Locate the cell with the specified text and output its (X, Y) center coordinate. 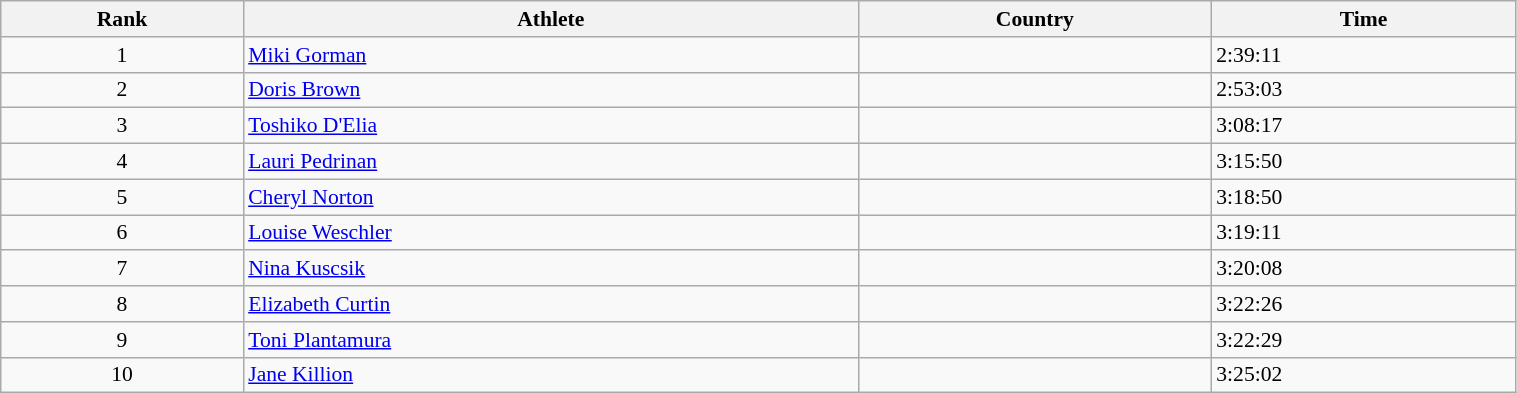
3:25:02 (1364, 375)
8 (122, 304)
3:15:50 (1364, 162)
Lauri Pedrinan (550, 162)
10 (122, 375)
Louise Weschler (550, 233)
Time (1364, 19)
Elizabeth Curtin (550, 304)
Toni Plantamura (550, 340)
9 (122, 340)
Athlete (550, 19)
Doris Brown (550, 90)
3:18:50 (1364, 197)
3:22:29 (1364, 340)
2 (122, 90)
Toshiko D'Elia (550, 126)
2:39:11 (1364, 55)
Rank (122, 19)
3:08:17 (1364, 126)
6 (122, 233)
5 (122, 197)
Country (1034, 19)
Cheryl Norton (550, 197)
1 (122, 55)
3:20:08 (1364, 269)
Miki Gorman (550, 55)
3:19:11 (1364, 233)
3:22:26 (1364, 304)
4 (122, 162)
Jane Killion (550, 375)
Nina Kuscsik (550, 269)
7 (122, 269)
3 (122, 126)
2:53:03 (1364, 90)
